Pinpoint the cell where the given text exists, returning its [x, y] midpoint coordinate. 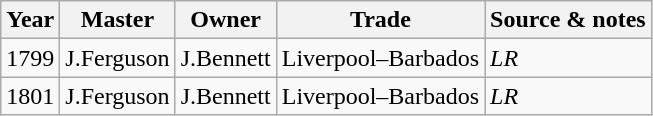
Source & notes [568, 20]
1799 [30, 58]
Owner [226, 20]
Year [30, 20]
Master [118, 20]
Trade [380, 20]
1801 [30, 96]
